Locate the cell with the specified text and output its [X, Y] center coordinate. 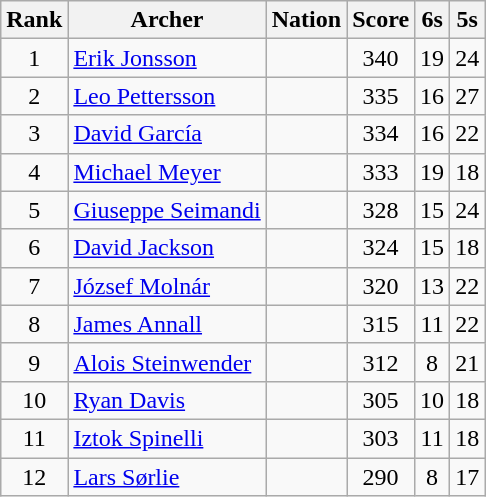
David Jackson [167, 248]
Archer [167, 20]
12 [34, 477]
3 [34, 134]
7 [34, 286]
David García [167, 134]
Leo Pettersson [167, 96]
333 [381, 172]
320 [381, 286]
305 [381, 400]
Rank [34, 20]
4 [34, 172]
Iztok Spinelli [167, 438]
21 [468, 362]
Ryan Davis [167, 400]
6s [432, 20]
6 [34, 248]
1 [34, 58]
335 [381, 96]
2 [34, 96]
Score [381, 20]
303 [381, 438]
340 [381, 58]
13 [432, 286]
315 [381, 324]
Giuseppe Seimandi [167, 210]
334 [381, 134]
328 [381, 210]
Alois Steinwender [167, 362]
5 [34, 210]
Michael Meyer [167, 172]
17 [468, 477]
9 [34, 362]
Lars Sørlie [167, 477]
József Molnár [167, 286]
27 [468, 96]
5s [468, 20]
Nation [306, 20]
324 [381, 248]
312 [381, 362]
Erik Jonsson [167, 58]
James Annall [167, 324]
290 [381, 477]
